Find where the given text appears and provide that cell's center as [x, y] coordinate. 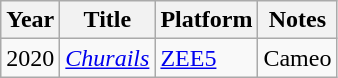
Year [30, 20]
Cameo [298, 58]
Title [108, 20]
ZEE5 [206, 58]
Platform [206, 20]
Churails [108, 58]
2020 [30, 58]
Notes [298, 20]
